Capture the cell that displays the provided text and extract its (x, y) central coordinate. 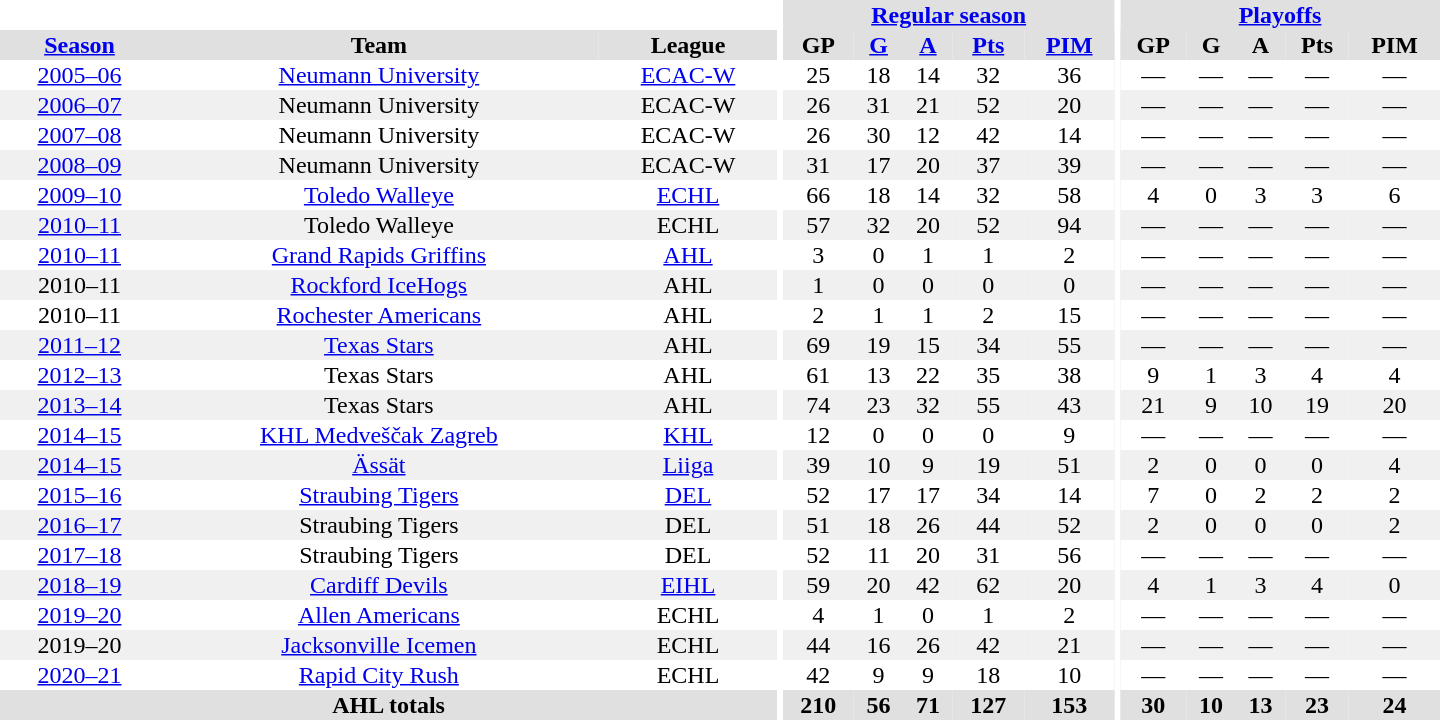
94 (1070, 225)
59 (818, 585)
Season (80, 45)
2020–21 (80, 675)
Rockford IceHogs (379, 285)
2012–13 (80, 375)
35 (988, 375)
Jacksonville Icemen (379, 645)
24 (1394, 705)
38 (1070, 375)
6 (1394, 195)
2005–06 (80, 75)
Rochester Americans (379, 315)
Cardiff Devils (379, 585)
Rapid City Rush (379, 675)
Playoffs (1280, 15)
66 (818, 195)
127 (988, 705)
25 (818, 75)
11 (878, 555)
16 (878, 645)
22 (928, 375)
KHL (688, 435)
37 (988, 165)
69 (818, 345)
Regular season (949, 15)
Team (379, 45)
AHL totals (388, 705)
61 (818, 375)
Liiga (688, 465)
2017–18 (80, 555)
210 (818, 705)
7 (1153, 495)
71 (928, 705)
2006–07 (80, 105)
2016–17 (80, 525)
Grand Rapids Griffins (379, 255)
36 (1070, 75)
58 (1070, 195)
2008–09 (80, 165)
2009–10 (80, 195)
74 (818, 405)
153 (1070, 705)
Ässät (379, 465)
League (688, 45)
Allen Americans (379, 615)
62 (988, 585)
43 (1070, 405)
KHL Medveščak Zagreb (379, 435)
57 (818, 225)
2018–19 (80, 585)
2007–08 (80, 135)
2015–16 (80, 495)
2011–12 (80, 345)
EIHL (688, 585)
2013–14 (80, 405)
